Output the [x, y] coordinate of the center of the cell containing the given text.  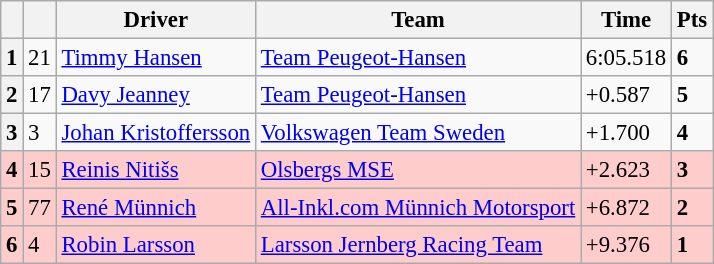
15 [40, 170]
+2.623 [626, 170]
6:05.518 [626, 58]
All-Inkl.com Münnich Motorsport [418, 208]
Robin Larsson [156, 245]
Johan Kristoffersson [156, 133]
77 [40, 208]
21 [40, 58]
+1.700 [626, 133]
Larsson Jernberg Racing Team [418, 245]
Pts [692, 20]
+0.587 [626, 95]
Olsbergs MSE [418, 170]
René Münnich [156, 208]
+6.872 [626, 208]
Team [418, 20]
Driver [156, 20]
Timmy Hansen [156, 58]
Davy Jeanney [156, 95]
17 [40, 95]
Time [626, 20]
Reinis Nitišs [156, 170]
+9.376 [626, 245]
Volkswagen Team Sweden [418, 133]
